Extract the (X, Y) coordinate from the center of the cell holding the provided text.  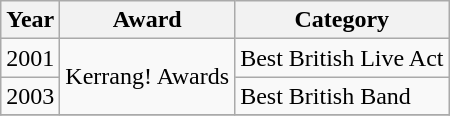
Kerrang! Awards (148, 77)
Year (30, 20)
Award (148, 20)
Category (342, 20)
Best British Band (342, 96)
Best British Live Act (342, 58)
2003 (30, 96)
2001 (30, 58)
